Detect which cell encompasses the target text, then output its [X, Y] center coordinate. 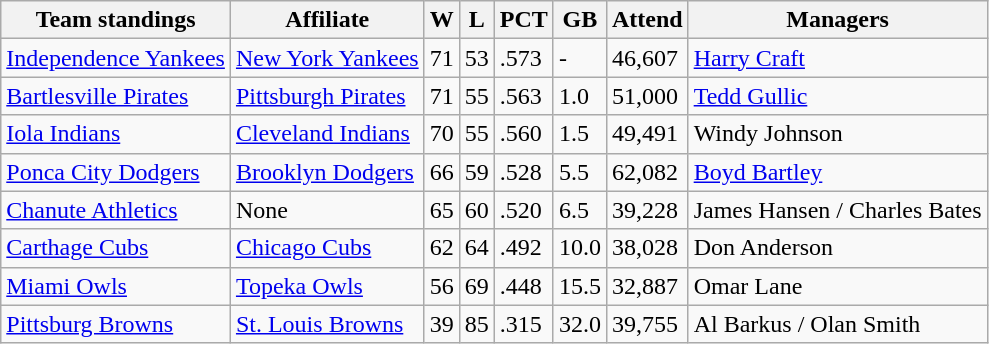
60 [476, 210]
1.0 [580, 96]
66 [442, 172]
59 [476, 172]
38,028 [647, 248]
1.5 [580, 134]
6.5 [580, 210]
Team standings [116, 20]
39,755 [647, 324]
Al Barkus / Olan Smith [838, 324]
62,082 [647, 172]
Managers [838, 20]
53 [476, 58]
Miami Owls [116, 286]
.448 [524, 286]
Windy Johnson [838, 134]
Harry Craft [838, 58]
32.0 [580, 324]
Iola Indians [116, 134]
Chicago Cubs [327, 248]
Omar Lane [838, 286]
Don Anderson [838, 248]
James Hansen / Charles Bates [838, 210]
PCT [524, 20]
.573 [524, 58]
70 [442, 134]
51,000 [647, 96]
Brooklyn Dodgers [327, 172]
Carthage Cubs [116, 248]
46,607 [647, 58]
32,887 [647, 286]
None [327, 210]
Chanute Athletics [116, 210]
Bartlesville Pirates [116, 96]
10.0 [580, 248]
.520 [524, 210]
64 [476, 248]
62 [442, 248]
Independence Yankees [116, 58]
.315 [524, 324]
.563 [524, 96]
65 [442, 210]
.528 [524, 172]
- [580, 58]
Boyd Bartley [838, 172]
Pittsburgh Pirates [327, 96]
56 [442, 286]
GB [580, 20]
Tedd Gullic [838, 96]
Ponca City Dodgers [116, 172]
49,491 [647, 134]
Pittsburg Browns [116, 324]
New York Yankees [327, 58]
Cleveland Indians [327, 134]
15.5 [580, 286]
Attend [647, 20]
39,228 [647, 210]
5.5 [580, 172]
L [476, 20]
69 [476, 286]
Topeka Owls [327, 286]
85 [476, 324]
W [442, 20]
.492 [524, 248]
St. Louis Browns [327, 324]
39 [442, 324]
.560 [524, 134]
Affiliate [327, 20]
